Output the [X, Y] coordinate of the center of the cell containing the given text.  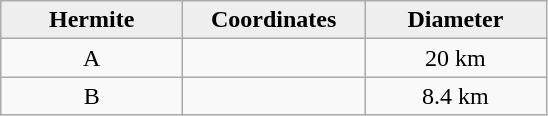
Diameter [455, 20]
B [92, 96]
A [92, 58]
20 km [455, 58]
Coordinates [274, 20]
Hermite [92, 20]
8.4 km [455, 96]
